Extract the (x, y) coordinate from the center of the cell holding the provided text.  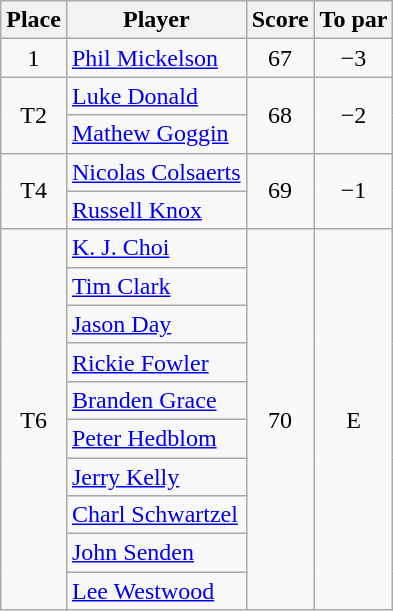
Player (156, 20)
Tim Clark (156, 286)
Jason Day (156, 324)
Lee Westwood (156, 591)
Place (34, 20)
Jerry Kelly (156, 477)
Russell Knox (156, 210)
Charl Schwartzel (156, 515)
T6 (34, 420)
Luke Donald (156, 96)
Mathew Goggin (156, 134)
John Senden (156, 553)
68 (280, 115)
Score (280, 20)
70 (280, 420)
Branden Grace (156, 400)
−3 (354, 58)
69 (280, 191)
E (354, 420)
67 (280, 58)
1 (34, 58)
Rickie Fowler (156, 362)
−2 (354, 115)
K. J. Choi (156, 248)
Phil Mickelson (156, 58)
T4 (34, 191)
−1 (354, 191)
T2 (34, 115)
Nicolas Colsaerts (156, 172)
Peter Hedblom (156, 438)
To par (354, 20)
